Return [X, Y] of the center of cell containing provided text 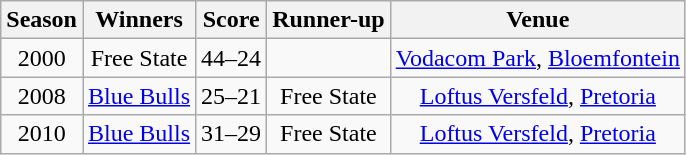
2008 [42, 96]
Runner-up [329, 20]
Score [232, 20]
Winners [138, 20]
Vodacom Park, Bloemfontein [538, 58]
44–24 [232, 58]
Venue [538, 20]
Season [42, 20]
31–29 [232, 134]
25–21 [232, 96]
2010 [42, 134]
2000 [42, 58]
